Output the [x, y] coordinate of the center of the cell containing the given text.  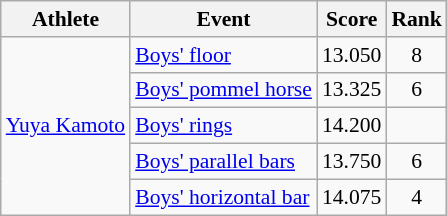
Athlete [66, 19]
Yuya Kamoto [66, 126]
13.325 [352, 90]
Boys' floor [224, 55]
13.750 [352, 162]
8 [416, 55]
Boys' rings [224, 126]
Score [352, 19]
Boys' horizontal bar [224, 197]
14.075 [352, 197]
Event [224, 19]
14.200 [352, 126]
Rank [416, 19]
13.050 [352, 55]
4 [416, 197]
Boys' parallel bars [224, 162]
Boys' pommel horse [224, 90]
